Determine the (X, Y) coordinate at the center of the cell enclosing the given text.  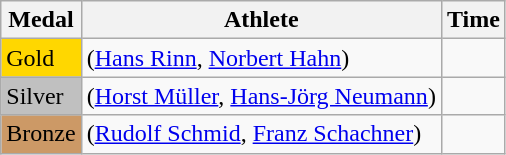
Medal (41, 20)
Bronze (41, 134)
(Rudolf Schmid, Franz Schachner) (261, 134)
(Horst Müller, Hans-Jörg Neumann) (261, 96)
Time (473, 20)
Athlete (261, 20)
Gold (41, 58)
(Hans Rinn, Norbert Hahn) (261, 58)
Silver (41, 96)
